Provide the [X, Y] coordinate of the cell's center where the given text is located.  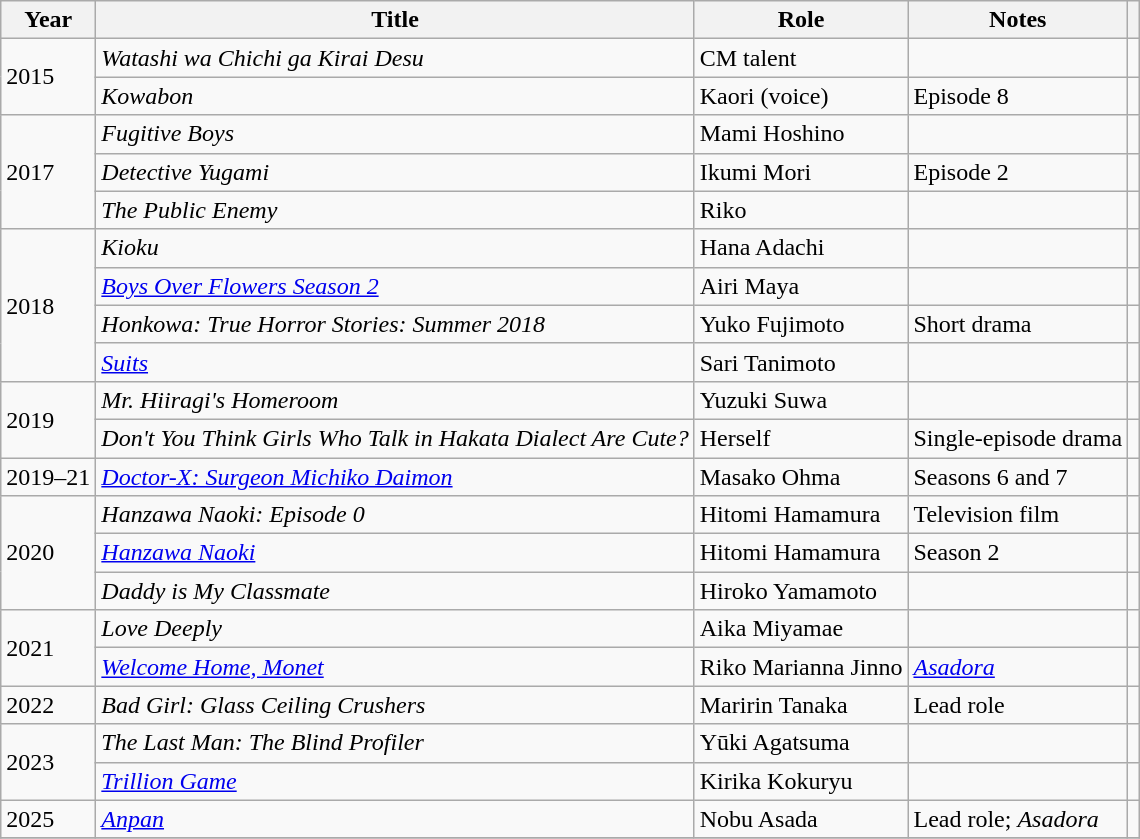
Watashi wa Chichi ga Kirai Desu [395, 58]
Detective Yugami [395, 172]
Kaori (voice) [801, 96]
Single-episode drama [1018, 438]
Bad Girl: Glass Ceiling Crushers [395, 705]
2015 [48, 77]
Boys Over Flowers Season 2 [395, 286]
Masako Ohma [801, 477]
Year [48, 20]
Hanzawa Naoki [395, 553]
2020 [48, 553]
Lead role; Asadora [1018, 819]
Love Deeply [395, 629]
Airi Maya [801, 286]
Ikumi Mori [801, 172]
2021 [48, 648]
Episode 8 [1018, 96]
Trillion Game [395, 781]
Hanzawa Naoki: Episode 0 [395, 515]
Title [395, 20]
Anpan [395, 819]
Doctor-X: Surgeon Michiko Daimon [395, 477]
Riko Marianna Jinno [801, 667]
Episode 2 [1018, 172]
Hana Adachi [801, 248]
2018 [48, 305]
Yuzuki Suwa [801, 400]
Role [801, 20]
The Last Man: The Blind Profiler [395, 743]
2017 [48, 172]
Herself [801, 438]
2019 [48, 419]
Mami Hoshino [801, 134]
Television film [1018, 515]
Don't You Think Girls Who Talk in Hakata Dialect Are Cute? [395, 438]
2022 [48, 705]
Welcome Home, Monet [395, 667]
Nobu Asada [801, 819]
Aika Miyamae [801, 629]
Asadora [1018, 667]
Sari Tanimoto [801, 362]
Suits [395, 362]
Maririn Tanaka [801, 705]
Yuko Fujimoto [801, 324]
CM talent [801, 58]
2025 [48, 819]
Hiroko Yamamoto [801, 591]
Notes [1018, 20]
Yūki Agatsuma [801, 743]
Kirika Kokuryu [801, 781]
Daddy is My Classmate [395, 591]
Short drama [1018, 324]
2019–21 [48, 477]
Kioku [395, 248]
The Public Enemy [395, 210]
Fugitive Boys [395, 134]
Seasons 6 and 7 [1018, 477]
Honkowa: True Horror Stories: Summer 2018 [395, 324]
Lead role [1018, 705]
Riko [801, 210]
2023 [48, 762]
Mr. Hiiragi's Homeroom [395, 400]
Kowabon [395, 96]
Season 2 [1018, 553]
